Pinpoint the cell where the given text exists, returning its (X, Y) midpoint coordinate. 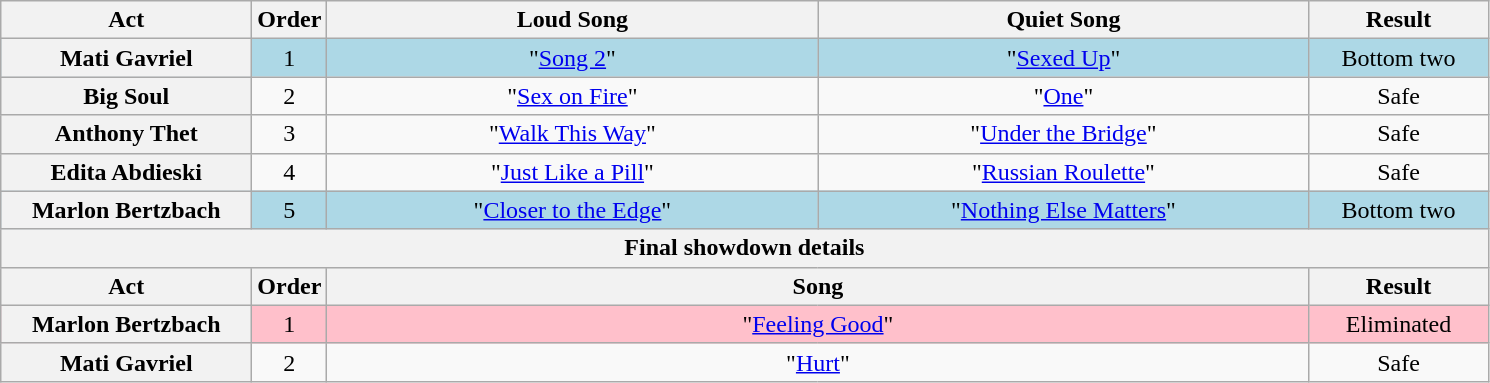
"Nothing Else Matters" (1064, 210)
"Russian Roulette" (1064, 172)
3 (290, 134)
"Walk This Way" (572, 134)
"Hurt" (818, 362)
Final showdown details (744, 248)
"Sex on Fire" (572, 96)
5 (290, 210)
Loud Song (572, 20)
"One" (1064, 96)
"Under the Bridge" (1064, 134)
"Closer to the Edge" (572, 210)
"Song 2" (572, 58)
"Sexed Up" (1064, 58)
4 (290, 172)
"Feeling Good" (818, 324)
"Just Like a Pill" (572, 172)
Song (818, 286)
Edita Abdieski (126, 172)
Anthony Thet (126, 134)
Big Soul (126, 96)
Eliminated (1398, 324)
Quiet Song (1064, 20)
